Detect which cell encompasses the target text, then output its [X, Y] center coordinate. 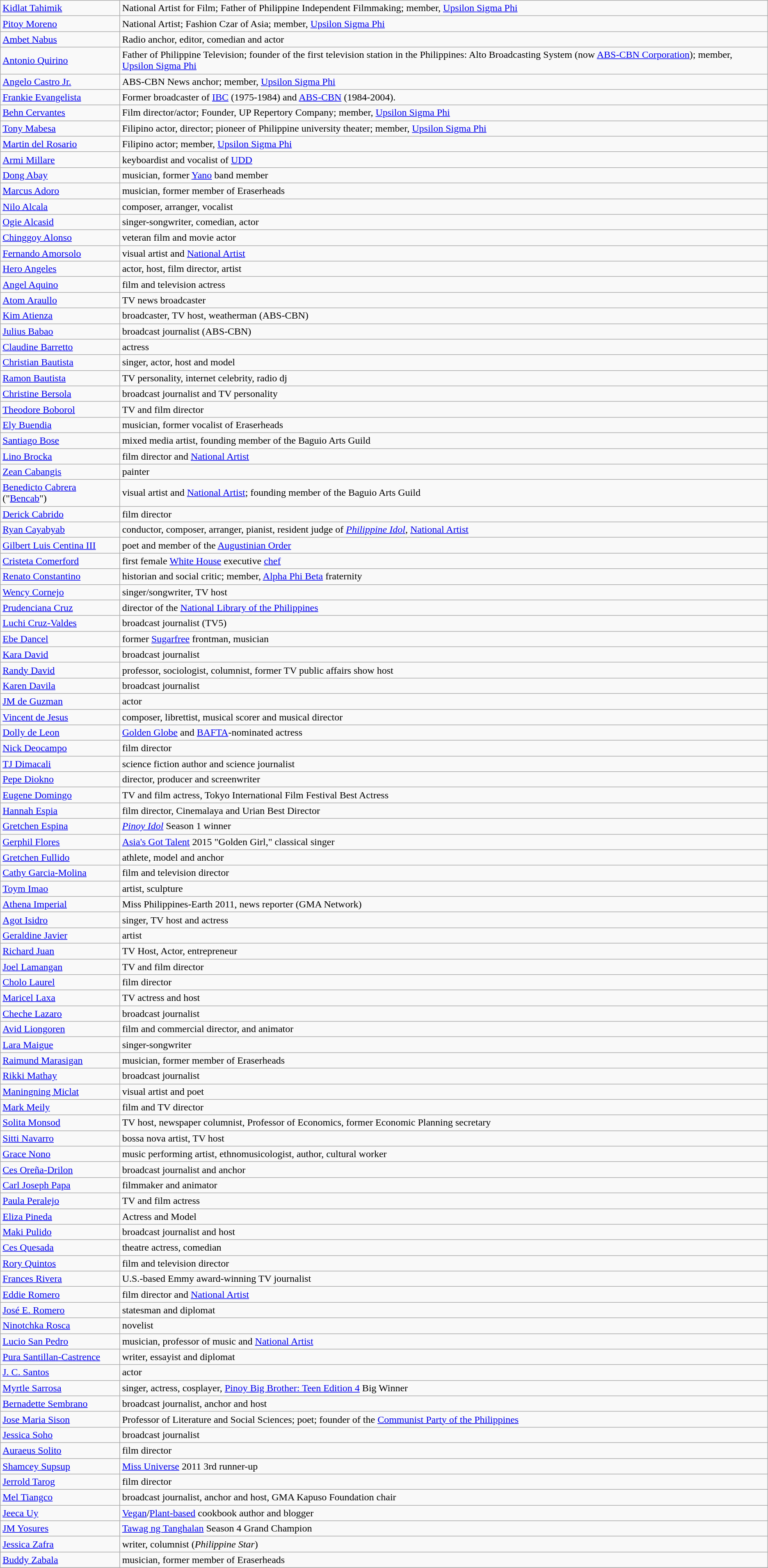
musician, professor of music and National Artist [444, 1341]
Grace Nono [60, 1154]
Lino Brocka [60, 456]
veteran film and movie actor [444, 238]
ABS-CBN News anchor; member, Upsilon Sigma Phi [444, 82]
Cheche Lazaro [60, 1014]
U.S.-based Emmy award-winning TV journalist [444, 1279]
Jose Maria Sison [60, 1419]
visual artist and National Artist; founding member of the Baguio Arts Guild [444, 493]
Pura Santillan-Castrence [60, 1357]
Benedicto Cabrera ("Bencab") [60, 493]
film director, Cinemalaya and Urian Best Director [444, 811]
Vincent de Jesus [60, 717]
Ces Oreña-Drilon [60, 1169]
TV and film actress [444, 1201]
Filipino actor; member, Upsilon Sigma Phi [444, 144]
Radio anchor, editor, comedian and actor [444, 39]
keyboardist and vocalist of UDD [444, 160]
Christine Bersola [60, 394]
novelist [444, 1326]
musician, former vocalist of Eraserheads [444, 425]
Ambet Nabus [60, 39]
Geraldine Javier [60, 935]
Buddy Zabala [60, 1560]
Randy David [60, 670]
singer-songwriter, comedian, actor [444, 222]
Kara David [60, 654]
TV Host, Actor, entrepreneur [444, 951]
Carl Joseph Papa [60, 1185]
Former broadcaster of IBC (1975-1984) and ABS-CBN (1984-2004). [444, 97]
Armi Millare [60, 160]
Ryan Cayabyab [60, 530]
singer/songwriter, TV host [444, 592]
Lucio San Pedro [60, 1341]
visual artist and National Artist [444, 253]
Cholo Laurel [60, 982]
director, producer and screenwriter [444, 779]
painter [444, 472]
athlete, model and anchor [444, 857]
Raimund Marasigan [60, 1060]
Santiago Bose [60, 440]
writer, essayist and diplomat [444, 1357]
Maningning Miclat [60, 1092]
José E. Romero [60, 1310]
music performing artist, ethnomusicologist, author, cultural worker [444, 1154]
Hannah Espia [60, 811]
TV news broadcaster [444, 300]
Pepe Diokno [60, 779]
JM de Guzman [60, 701]
former Sugarfree frontman, musician [444, 639]
film and television actress [444, 285]
Lara Maigue [60, 1045]
singer-songwriter [444, 1045]
Jerrold Tarog [60, 1482]
mixed media artist, founding member of the Baguio Arts Guild [444, 440]
Filipino actor, director; pioneer of Philippine university theater; member, Upsilon Sigma Phi [444, 128]
Solita Monsod [60, 1123]
musician, former Yano band member [444, 175]
Dong Abay [60, 175]
Rory Quintos [60, 1263]
Eugene Domingo [60, 795]
TJ Dimacali [60, 764]
Tawag ng Tanghalan Season 4 Grand Champion [444, 1529]
theatre actress, comedian [444, 1248]
JM Yosures [60, 1529]
TV personality, internet celebrity, radio dj [444, 378]
Chinggoy Alonso [60, 238]
Antonio Quirino [60, 61]
Karen Davila [60, 686]
Martin del Rosario [60, 144]
writer, columnist (Philippine Star) [444, 1544]
broadcast journalist and TV personality [444, 394]
Frankie Evangelista [60, 97]
Vegan/Plant-based cookbook author and blogger [444, 1513]
Mark Meily [60, 1107]
Maki Pulido [60, 1232]
Derick Cabrido [60, 514]
first female White House executive chef [444, 561]
composer, arranger, vocalist [444, 206]
Pinoy Idol Season 1 winner [444, 826]
singer, actress, cosplayer, Pinoy Big Brother: Teen Edition 4 Big Winner [444, 1388]
broadcast journalist (ABS-CBN) [444, 331]
Ces Quesada [60, 1248]
film and TV director [444, 1107]
J. C. Santos [60, 1372]
Prudenciana Cruz [60, 608]
Miss Philippines-Earth 2011, news reporter (GMA Network) [444, 904]
TV host, newspaper columnist, Professor of Economics, former Economic Planning secretary [444, 1123]
Richard Juan [60, 951]
Frances Rivera [60, 1279]
Professor of Literature and Social Sciences; poet; founder of the Communist Party of the Philippines [444, 1419]
Ninotchka Rosca [60, 1326]
Gilbert Luis Centina III [60, 545]
Golden Globe and BAFTA-nominated actress [444, 733]
Atom Araullo [60, 300]
Cathy Garcia-Molina [60, 873]
composer, librettist, musical scorer and musical director [444, 717]
Ogie Alcasid [60, 222]
Christian Bautista [60, 362]
artist [444, 935]
artist, sculpture [444, 889]
director of the National Library of the Philippines [444, 608]
broadcast journalist and host [444, 1232]
Asia's Got Talent 2015 "Golden Girl," classical singer [444, 842]
Jessica Soho [60, 1435]
Bernadette Sembrano [60, 1404]
bossa nova artist, TV host [444, 1138]
Film director/actor; Founder, UP Repertory Company; member, Upsilon Sigma Phi [444, 113]
TV and film actress, Tokyo International Film Festival Best Actress [444, 795]
film and commercial director, and animator [444, 1029]
Dolly de Leon [60, 733]
Gerphil Flores [60, 842]
Jeeca Uy [60, 1513]
Luchi Cruz-Valdes [60, 623]
Kidlat Tahimik [60, 8]
Ramon Bautista [60, 378]
Kim Atienza [60, 316]
Agot Isidro [60, 920]
Miss Universe 2011 3rd runner-up [444, 1466]
Gretchen Espina [60, 826]
Paula Peralejo [60, 1201]
Wency Cornejo [60, 592]
Gretchen Fullido [60, 857]
science fiction author and science journalist [444, 764]
Ebe Dancel [60, 639]
Toym Imao [60, 889]
Angelo Castro Jr. [60, 82]
actress [444, 347]
Mel Tiangco [60, 1497]
Renato Constantino [60, 577]
Shamcey Supsup [60, 1466]
broadcast journalist and anchor [444, 1169]
statesman and diplomat [444, 1310]
Zean Cabangis [60, 472]
Fernando Amorsolo [60, 253]
historian and social critic; member, Alpha Phi Beta fraternity [444, 577]
Julius Babao [60, 331]
Marcus Adoro [60, 191]
TV actress and host [444, 998]
poet and member of the Augustinian Order [444, 545]
Claudine Barretto [60, 347]
broadcast journalist, anchor and host, GMA Kapuso Foundation chair [444, 1497]
Maricel Laxa [60, 998]
Sitti Navarro [60, 1138]
National Artist for Film; Father of Philippine Independent Filmmaking; member, Upsilon Sigma Phi [444, 8]
actor, host, film director, artist [444, 269]
Joel Lamangan [60, 966]
Auraeus Solito [60, 1450]
Theodore Boborol [60, 409]
National Artist; Fashion Czar of Asia; member, Upsilon Sigma Phi [444, 24]
Avid Liongoren [60, 1029]
singer, TV host and actress [444, 920]
conductor, composer, arranger, pianist, resident judge of Philippine Idol, National Artist [444, 530]
Athena Imperial [60, 904]
Nilo Alcala [60, 206]
broadcaster, TV host, weatherman (ABS-CBN) [444, 316]
Eddie Romero [60, 1295]
Hero Angeles [60, 269]
Eliza Pineda [60, 1217]
Cristeta Comerford [60, 561]
broadcast journalist (TV5) [444, 623]
Myrtle Sarrosa [60, 1388]
Actress and Model [444, 1217]
visual artist and poet [444, 1092]
Tony Mabesa [60, 128]
singer, actor, host and model [444, 362]
filmmaker and animator [444, 1185]
broadcast journalist, anchor and host [444, 1404]
Angel Aquino [60, 285]
Nick Deocampo [60, 748]
Jessica Zafra [60, 1544]
Rikki Mathay [60, 1076]
Behn Cervantes [60, 113]
professor, sociologist, columnist, former TV public affairs show host [444, 670]
Pitoy Moreno [60, 24]
Ely Buendia [60, 425]
